Identify which cell holds the provided text, then report its [X, Y] central coordinate. 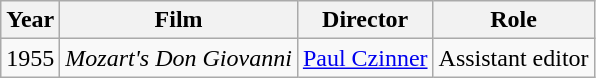
Year [30, 20]
Director [365, 20]
Role [514, 20]
Paul Czinner [365, 58]
Assistant editor [514, 58]
Film [179, 20]
1955 [30, 58]
Mozart's Don Giovanni [179, 58]
